Return (X, Y) of the center of cell containing provided text 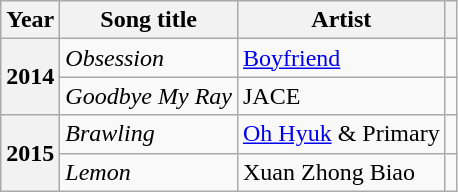
Boyfriend (341, 58)
JACE (341, 96)
2015 (30, 153)
Year (30, 20)
Oh Hyuk & Primary (341, 134)
2014 (30, 77)
Obsession (149, 58)
Song title (149, 20)
Goodbye My Ray (149, 96)
Artist (341, 20)
Lemon (149, 172)
Brawling (149, 134)
Xuan Zhong Biao (341, 172)
